Capture the cell that displays the provided text and extract its [x, y] central coordinate. 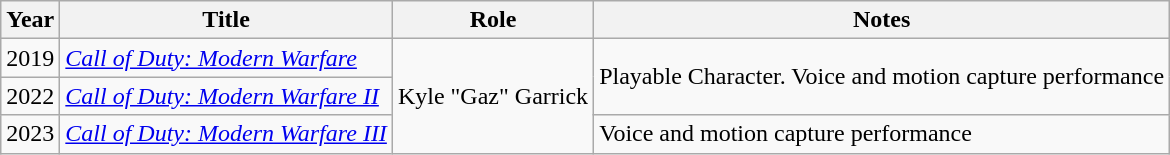
Voice and motion capture performance [882, 134]
Call of Duty: Modern Warfare [226, 58]
Notes [882, 20]
Kyle "Gaz" Garrick [492, 96]
Call of Duty: Modern Warfare II [226, 96]
Playable Character. Voice and motion capture performance [882, 77]
2022 [30, 96]
Role [492, 20]
2023 [30, 134]
Year [30, 20]
2019 [30, 58]
Title [226, 20]
Call of Duty: Modern Warfare III [226, 134]
